Provide the [x, y] coordinate of the cell's center where the given text is located.  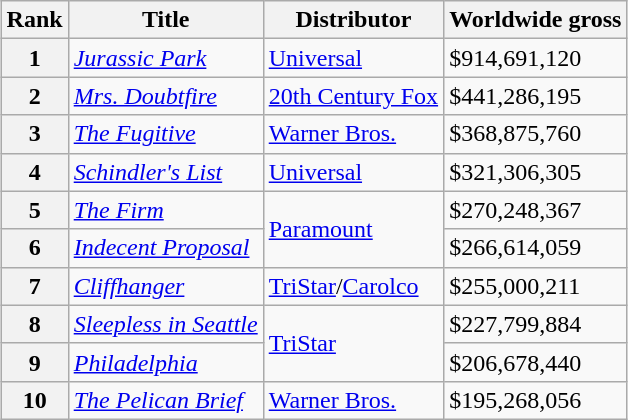
$368,875,760 [536, 134]
Jurassic Park [166, 58]
Schindler's List [166, 172]
$255,000,211 [536, 286]
$195,268,056 [536, 400]
Sleepless in Seattle [166, 324]
Mrs. Doubtfire [166, 96]
20th Century Fox [353, 96]
5 [34, 210]
TriStar [353, 343]
Paramount [353, 229]
The Pelican Brief [166, 400]
Title [166, 20]
6 [34, 248]
TriStar/Carolco [353, 286]
Rank [34, 20]
Cliffhanger [166, 286]
3 [34, 134]
7 [34, 286]
$266,614,059 [536, 248]
$206,678,440 [536, 362]
9 [34, 362]
$914,691,120 [536, 58]
1 [34, 58]
The Fugitive [166, 134]
4 [34, 172]
Distributor [353, 20]
Worldwide gross [536, 20]
$270,248,367 [536, 210]
10 [34, 400]
Philadelphia [166, 362]
$321,306,305 [536, 172]
The Firm [166, 210]
$227,799,884 [536, 324]
Indecent Proposal [166, 248]
8 [34, 324]
2 [34, 96]
$441,286,195 [536, 96]
